Search for the cell housing the specified text and yield its [X, Y] center coordinate. 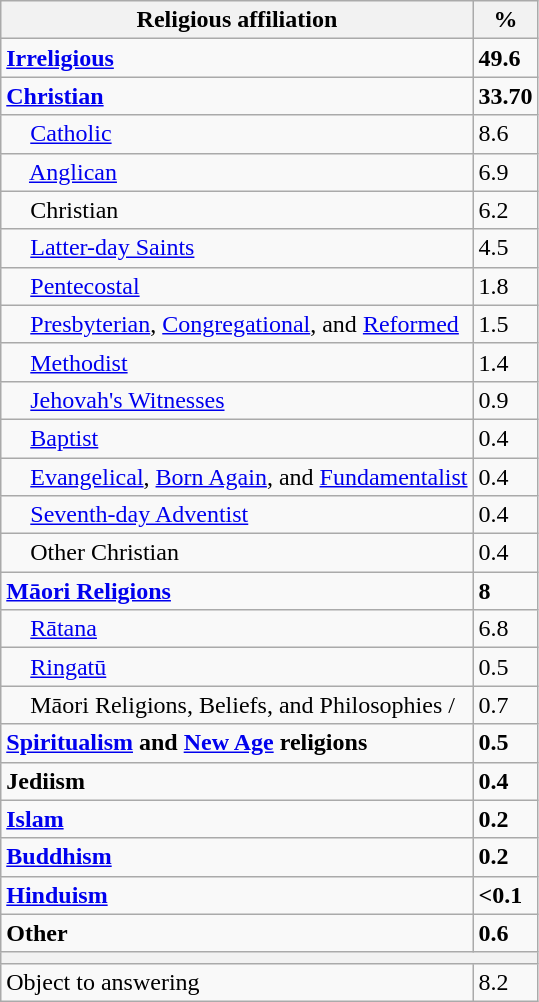
Rātana [237, 629]
Baptist [237, 438]
33.70 [506, 96]
8 [506, 591]
6.2 [506, 210]
Anglican [237, 172]
Other [237, 933]
Spiritualism and New Age religions [237, 743]
Māori Religions [237, 591]
0.9 [506, 400]
Islam [237, 819]
Presbyterian, Congregational, and Reformed [237, 324]
Methodist [237, 362]
Evangelical, Born Again, and Fundamentalist [237, 477]
6.8 [506, 629]
0.7 [506, 705]
8.6 [506, 134]
4.5 [506, 248]
Other Christian [237, 553]
Pentecostal [237, 286]
0.6 [506, 933]
49.6 [506, 58]
Seventh-day Adventist [237, 515]
Ringatū [237, 667]
Jehovah's Witnesses [237, 400]
<0.1 [506, 895]
Buddhism [237, 857]
1.4 [506, 362]
Hinduism [237, 895]
6.9 [506, 172]
% [506, 20]
1.8 [506, 286]
8.2 [506, 982]
Māori Religions, Beliefs, and Philosophies / [237, 705]
Latter-day Saints [237, 248]
Jediism [237, 781]
Catholic [237, 134]
Object to answering [237, 982]
Irreligious [237, 58]
1.5 [506, 324]
Religious affiliation [237, 20]
